From the cell containing the given text, extract its center point as [x, y] coordinate. 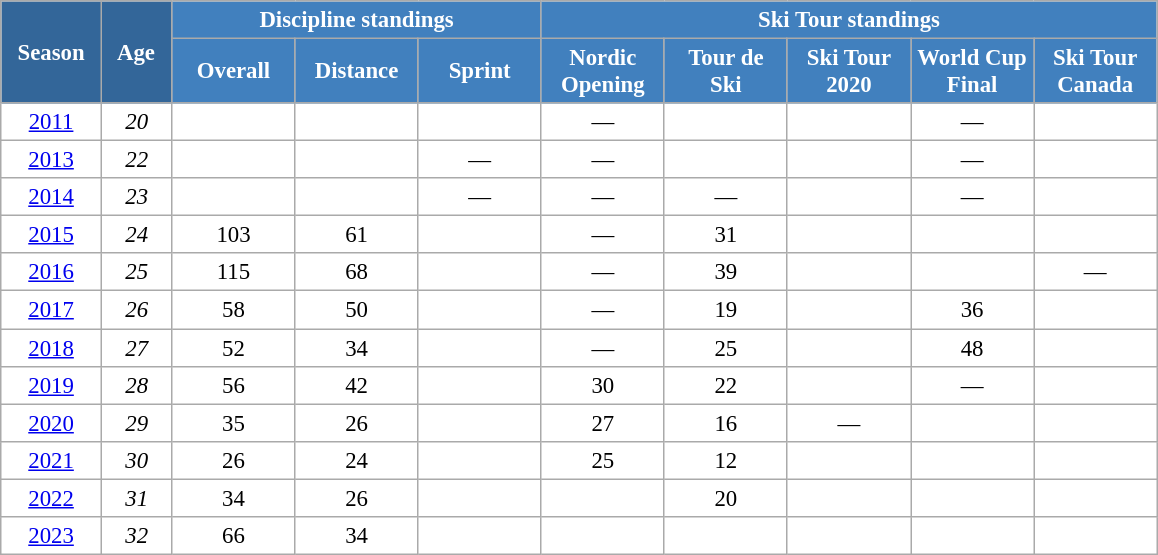
52 [234, 348]
Sprint [480, 72]
58 [234, 310]
36 [972, 310]
28 [136, 385]
Tour deSki [726, 72]
2014 [52, 197]
Ski Tour standings [848, 20]
Age [136, 52]
Distance [356, 72]
NordicOpening [602, 72]
16 [726, 423]
Ski Tour2020 [848, 72]
2020 [52, 423]
2022 [52, 498]
56 [234, 385]
32 [136, 536]
Season [52, 52]
2015 [52, 235]
Overall [234, 72]
115 [234, 273]
50 [356, 310]
39 [726, 273]
2019 [52, 385]
35 [234, 423]
48 [972, 348]
103 [234, 235]
66 [234, 536]
2011 [52, 122]
2016 [52, 273]
61 [356, 235]
World CupFinal [972, 72]
19 [726, 310]
2023 [52, 536]
42 [356, 385]
68 [356, 273]
2017 [52, 310]
2021 [52, 460]
2013 [52, 160]
Ski TourCanada [1096, 72]
29 [136, 423]
2018 [52, 348]
Discipline standings [356, 20]
23 [136, 197]
12 [726, 460]
